Pinpoint the cell where the given text exists, returning its (x, y) midpoint coordinate. 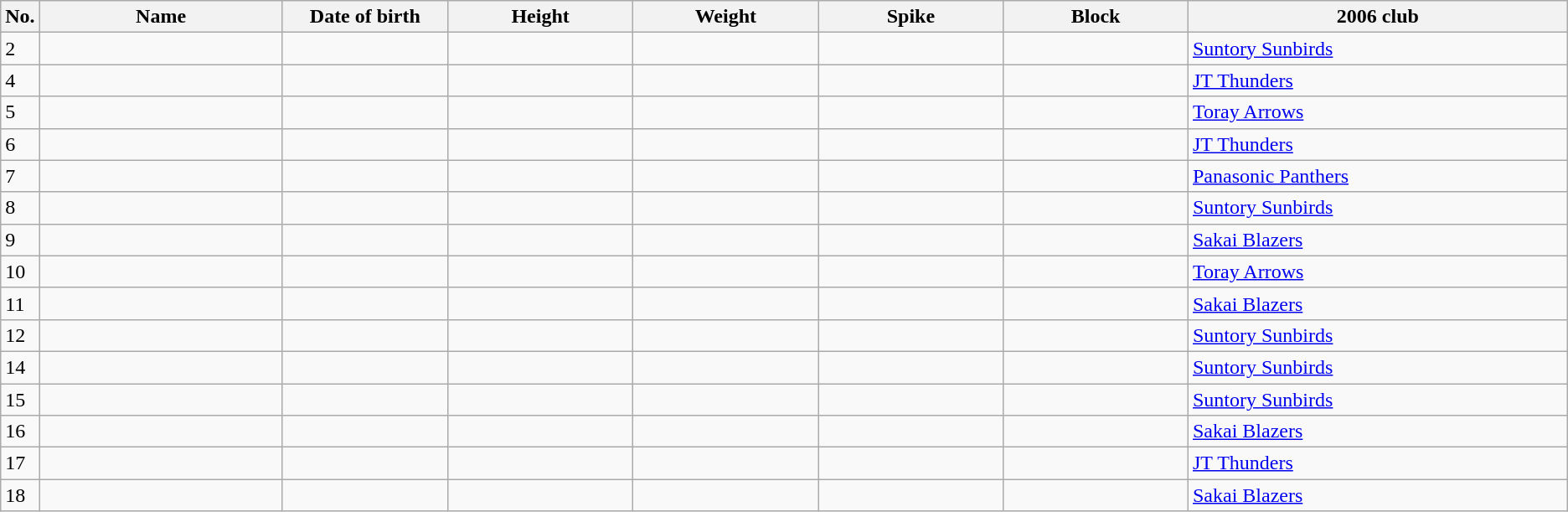
Weight (725, 17)
Date of birth (365, 17)
16 (20, 432)
4 (20, 80)
8 (20, 208)
15 (20, 400)
2 (20, 49)
18 (20, 495)
10 (20, 272)
5 (20, 112)
Panasonic Panthers (1377, 176)
6 (20, 144)
Block (1096, 17)
No. (20, 17)
Name (161, 17)
14 (20, 367)
Height (541, 17)
9 (20, 240)
Spike (911, 17)
7 (20, 176)
11 (20, 303)
12 (20, 335)
2006 club (1377, 17)
17 (20, 463)
